Find where the given text appears and provide that cell's center as [x, y] coordinate. 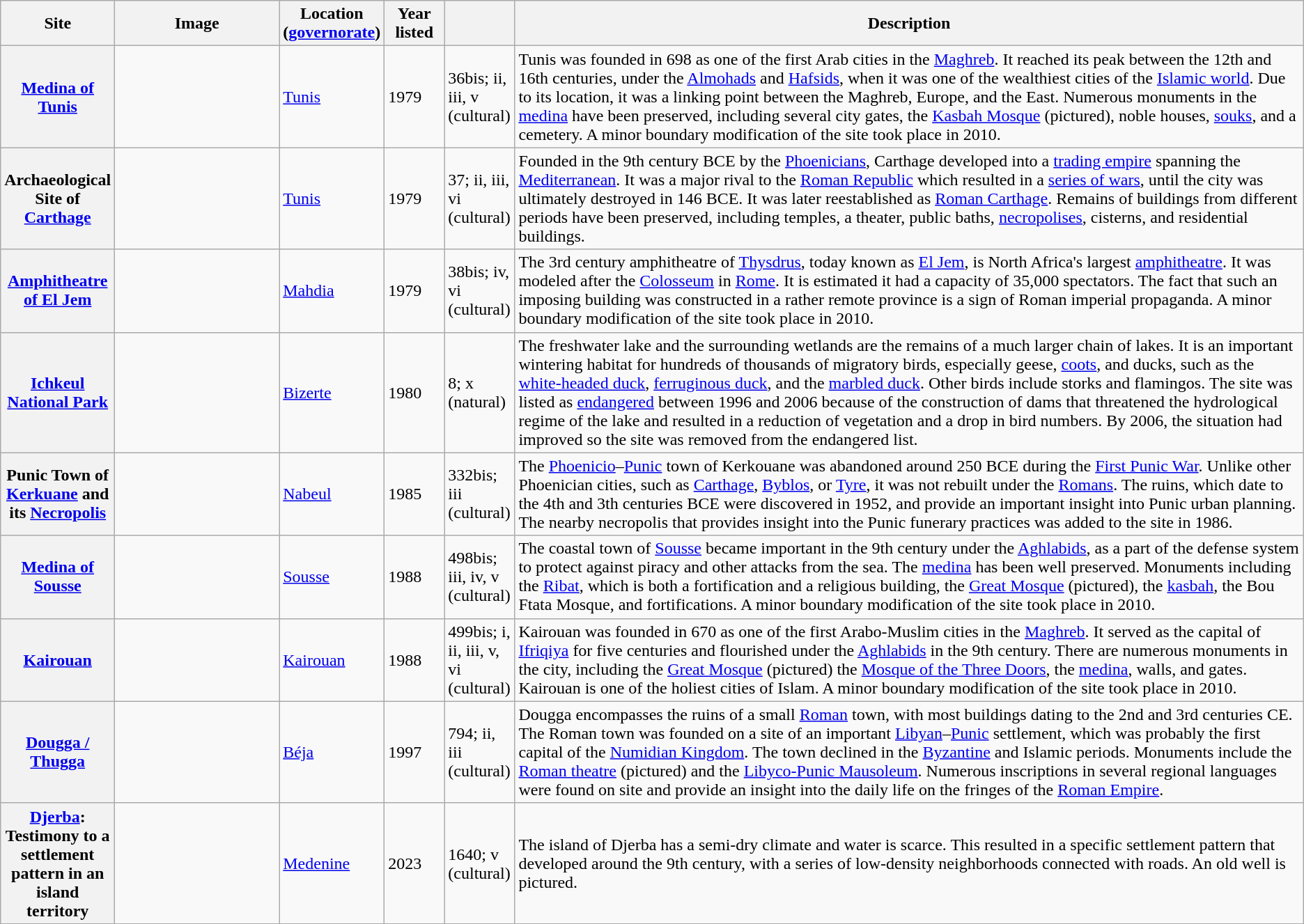
Nabeul [332, 494]
Mahdia [332, 291]
499bis; i, ii, iii, v, vi (cultural) [479, 660]
Béja [332, 752]
1980 [414, 393]
Location (governorate) [332, 24]
Image [197, 24]
1640; v (cultural) [479, 863]
Description [909, 24]
Year listed [414, 24]
794; ii, iii (cultural) [479, 752]
Sousse [332, 577]
Djerba: Testimony to a settlement pattern in an island territory [58, 863]
38bis; iv, vi (cultural) [479, 291]
2023 [414, 863]
36bis; ii, iii, v (cultural) [479, 97]
Archaeological Site of Carthage [58, 198]
Amphitheatre of El Jem [58, 291]
Ichkeul National Park [58, 393]
Site [58, 24]
8; x (natural) [479, 393]
1997 [414, 752]
1985 [414, 494]
Dougga / Thugga [58, 752]
Bizerte [332, 393]
Medina of Tunis [58, 97]
332bis; iii (cultural) [479, 494]
37; ii, iii, vi (cultural) [479, 198]
498bis; iii, iv, v (cultural) [479, 577]
Punic Town of Kerkuane and its Necropolis [58, 494]
Medenine [332, 863]
Medina of Sousse [58, 577]
